Output the (X, Y) coordinate of the center of the cell containing the given text.  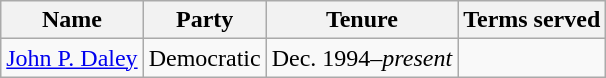
Name (72, 20)
Terms served (532, 20)
Tenure (362, 20)
Dec. 1994–present (362, 58)
Democratic (204, 58)
John P. Daley (72, 58)
Party (204, 20)
